Identify which cell holds the provided text, then report its (X, Y) central coordinate. 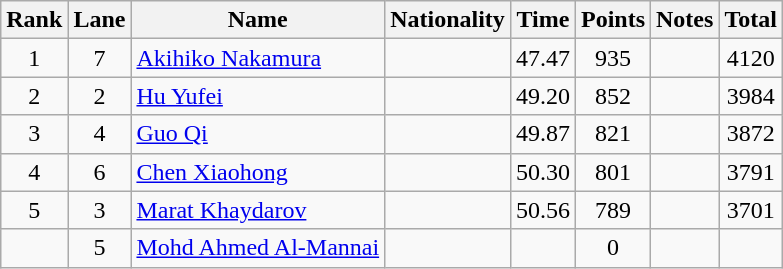
3984 (751, 96)
6 (100, 172)
Total (751, 20)
4120 (751, 58)
Hu Yufei (258, 96)
Marat Khaydarov (258, 210)
1 (34, 58)
47.47 (542, 58)
3872 (751, 134)
Points (612, 20)
821 (612, 134)
Chen Xiaohong (258, 172)
935 (612, 58)
Name (258, 20)
Time (542, 20)
Mohd Ahmed Al-Mannai (258, 248)
Guo Qi (258, 134)
Rank (34, 20)
50.56 (542, 210)
Notes (685, 20)
7 (100, 58)
Akihiko Nakamura (258, 58)
50.30 (542, 172)
789 (612, 210)
49.20 (542, 96)
3701 (751, 210)
3791 (751, 172)
801 (612, 172)
0 (612, 248)
852 (612, 96)
49.87 (542, 134)
Nationality (448, 20)
Lane (100, 20)
